Return the (X, Y) coordinate for the center point of the cell that contains the specified text.  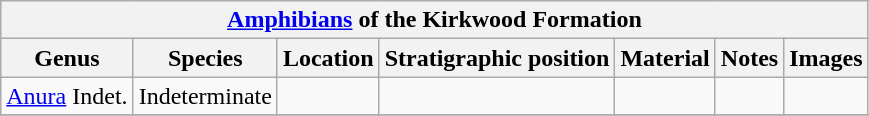
Material (665, 58)
Images (826, 58)
Anura Indet. (67, 96)
Species (205, 58)
Location (328, 58)
Stratigraphic position (497, 58)
Indeterminate (205, 96)
Genus (67, 58)
Amphibians of the Kirkwood Formation (434, 20)
Notes (749, 58)
